Identify which cell holds the provided text, then report its [x, y] central coordinate. 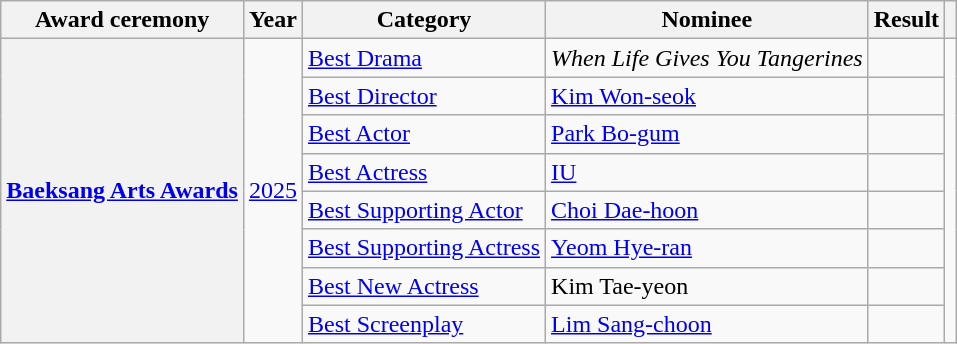
Award ceremony [122, 20]
Nominee [708, 20]
Year [272, 20]
Best New Actress [424, 286]
Choi Dae-hoon [708, 210]
Baeksang Arts Awards [122, 191]
Kim Won-seok [708, 96]
Yeom Hye-ran [708, 248]
Result [906, 20]
Best Drama [424, 58]
Best Actor [424, 134]
Best Director [424, 96]
Kim Tae-yeon [708, 286]
Park Bo-gum [708, 134]
Best Screenplay [424, 324]
When Life Gives You Tangerines [708, 58]
Lim Sang-choon [708, 324]
Best Actress [424, 172]
2025 [272, 191]
Best Supporting Actress [424, 248]
IU [708, 172]
Best Supporting Actor [424, 210]
Category [424, 20]
